Scan for the cell matching the given text and deliver its (x, y) coordinate at center. 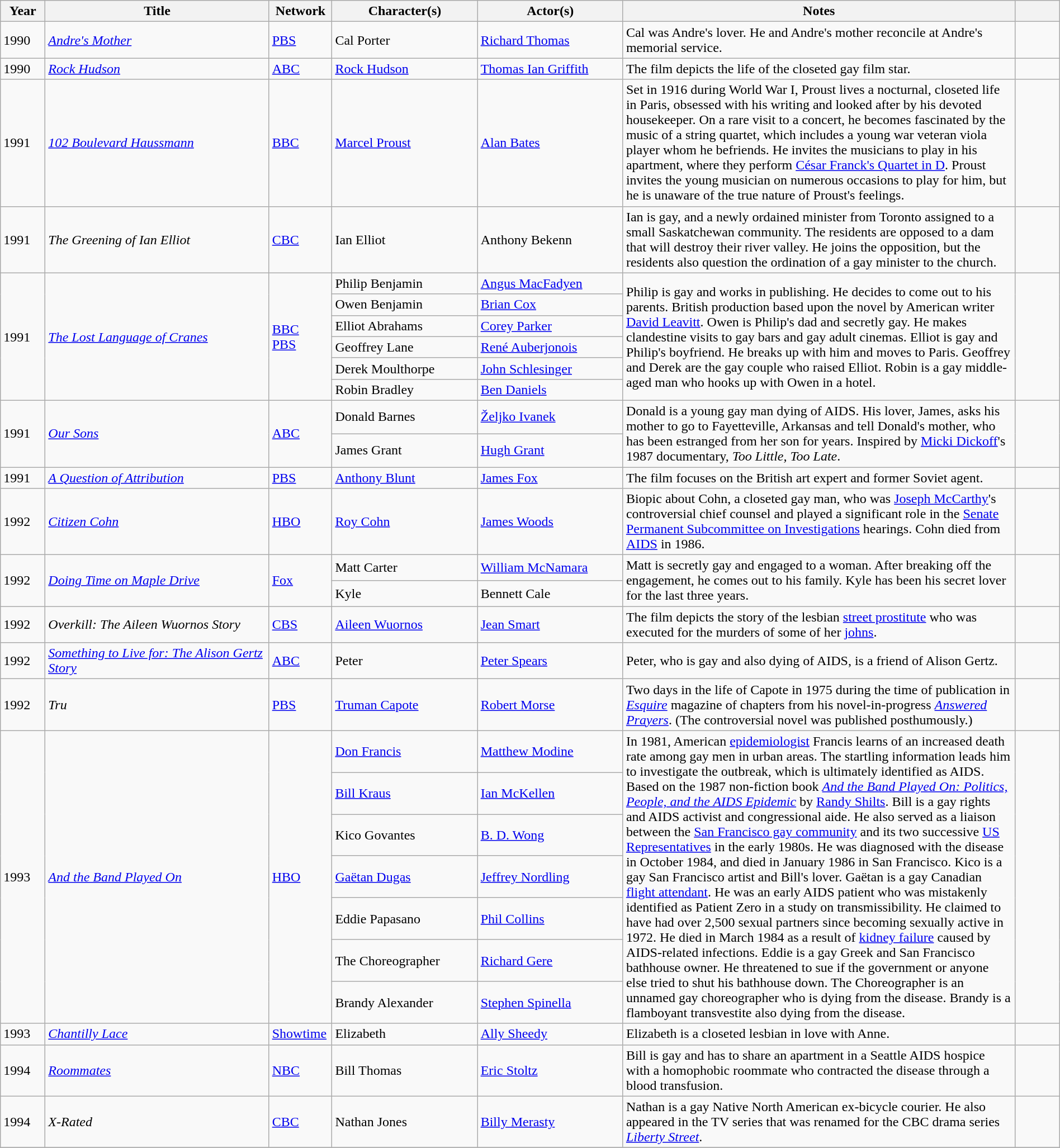
Title (157, 11)
Eddie Papasano (405, 919)
Hugh Grant (550, 450)
The Lost Language of Cranes (157, 336)
Gaëtan Dugas (405, 876)
Marcel Proust (405, 143)
Alan Bates (550, 143)
Our Sons (157, 434)
Peter, who is gay and also dying of AIDS, is a friend of Alison Gertz. (818, 661)
Roy Cohn (405, 522)
Cal was Andre's lover. He and Andre's mother reconcile at Andre's memorial service. (818, 40)
James Grant (405, 450)
Željko Ivanek (550, 417)
Geoffrey Lane (405, 347)
William McNamara (550, 568)
Bill Thomas (405, 1070)
Kyle (405, 594)
Cal Porter (405, 40)
Richard Gere (550, 960)
Citizen Cohn (157, 522)
BBC (301, 143)
Phil Collins (550, 919)
Character(s) (405, 11)
Don Francis (405, 751)
John Schlesinger (550, 368)
Elizabeth is a closeted lesbian in love with Anne. (818, 1034)
Billy Merasty (550, 1122)
Elizabeth (405, 1034)
Tru (157, 705)
Elliot Abrahams (405, 326)
Roommates (157, 1070)
Notes (818, 11)
Bill Kraus (405, 794)
Matthew Modine (550, 751)
A Question of Attribution (157, 478)
X-Rated (157, 1122)
Doing Time on Maple Drive (157, 581)
CBS (301, 625)
René Auberjonois (550, 347)
Robin Bradley (405, 390)
Truman Capote (405, 705)
Jean Smart (550, 625)
Ally Sheedy (550, 1034)
Actor(s) (550, 11)
Andre's Mother (157, 40)
Anthony Bekenn (550, 239)
Derek Moulthorpe (405, 368)
Matt Carter (405, 568)
Corey Parker (550, 326)
Nathan Jones (405, 1122)
Ben Daniels (550, 390)
Anthony Blunt (405, 478)
The film focuses on the British art expert and former Soviet agent. (818, 478)
Ian Elliot (405, 239)
Showtime (301, 1034)
Chantilly Lace (157, 1034)
The film depicts the story of the lesbian street prostitute who was executed for the murders of some of her johns. (818, 625)
Brandy Alexander (405, 1003)
Network (301, 11)
The Greening of Ian Elliot (157, 239)
B. D. Wong (550, 835)
James Woods (550, 522)
Bennett Cale (550, 594)
James Fox (550, 478)
Owen Benjamin (405, 305)
Thomas Ian Griffith (550, 69)
Aileen Wuornos (405, 625)
Philip Benjamin (405, 283)
Stephen Spinella (550, 1003)
102 Boulevard Haussmann (157, 143)
Peter (405, 661)
The film depicts the life of the closeted gay film star. (818, 69)
Something to Live for: The Alison Gertz Story (157, 661)
The Choreographer (405, 960)
Fox (301, 581)
NBC (301, 1070)
Overkill: The Aileen Wuornos Story (157, 625)
Year (23, 11)
BBC PBS (301, 336)
Peter Spears (550, 661)
Brian Cox (550, 305)
Nathan is a gay Native North American ex-bicycle courier. He also appeared in the TV series that was renamed for the CBC drama series Liberty Street. (818, 1122)
Donald Barnes (405, 417)
Angus MacFadyen (550, 283)
Robert Morse (550, 705)
Richard Thomas (550, 40)
Jeffrey Nordling (550, 876)
Ian McKellen (550, 794)
Kico Govantes (405, 835)
And the Band Played On (157, 877)
Eric Stoltz (550, 1070)
